Capture the cell that displays the provided text and extract its (x, y) central coordinate. 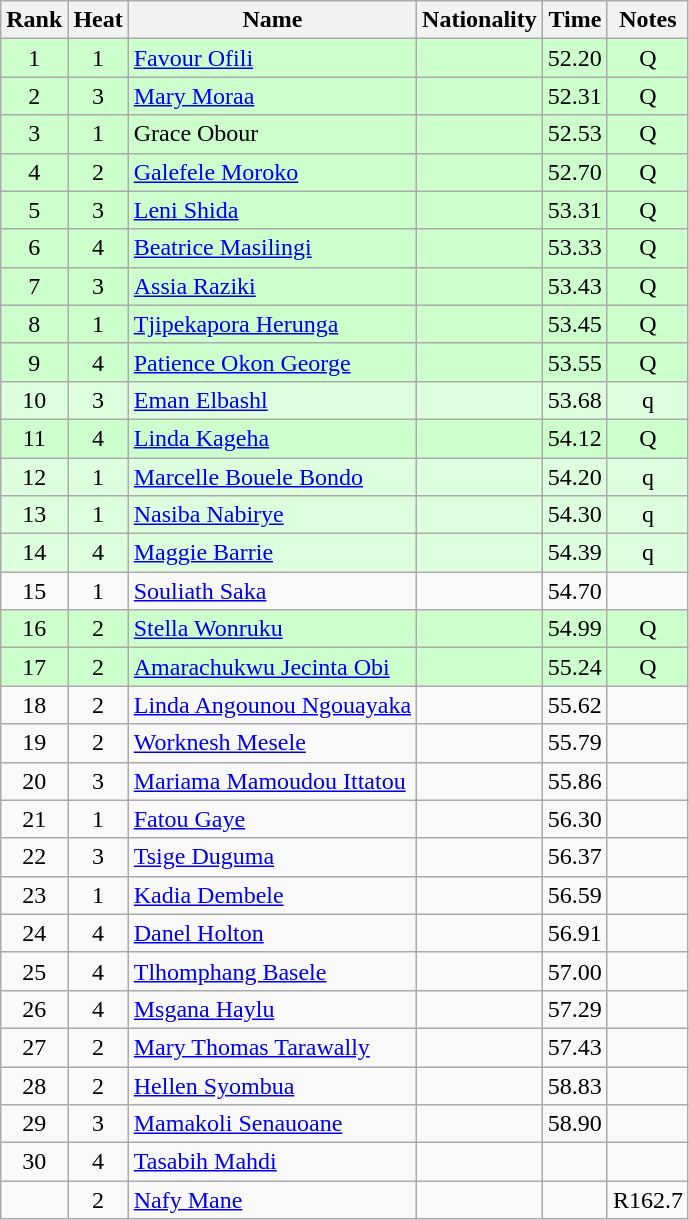
R162.7 (648, 1200)
Kadia Dembele (272, 895)
Tlhomphang Basele (272, 971)
Maggie Barrie (272, 553)
Mamakoli Senauoane (272, 1124)
Favour Ofili (272, 58)
9 (34, 362)
Eman Elbashl (272, 400)
53.68 (574, 400)
58.90 (574, 1124)
53.31 (574, 210)
30 (34, 1162)
54.20 (574, 477)
Notes (648, 20)
57.29 (574, 1009)
Rank (34, 20)
Souliath Saka (272, 591)
Stella Wonruku (272, 629)
Leni Shida (272, 210)
54.39 (574, 553)
56.30 (574, 819)
Tjipekapora Herunga (272, 324)
Nafy Mane (272, 1200)
Fatou Gaye (272, 819)
Assia Raziki (272, 286)
53.55 (574, 362)
57.43 (574, 1047)
23 (34, 895)
19 (34, 743)
56.91 (574, 933)
55.62 (574, 705)
55.24 (574, 667)
Mary Moraa (272, 96)
57.00 (574, 971)
56.59 (574, 895)
52.31 (574, 96)
Heat (98, 20)
Tasabih Mahdi (272, 1162)
15 (34, 591)
55.79 (574, 743)
53.45 (574, 324)
Mariama Mamoudou Ittatou (272, 781)
27 (34, 1047)
22 (34, 857)
Patience Okon George (272, 362)
Linda Angounou Ngouayaka (272, 705)
54.70 (574, 591)
18 (34, 705)
56.37 (574, 857)
11 (34, 438)
54.12 (574, 438)
7 (34, 286)
58.83 (574, 1085)
Grace Obour (272, 134)
Mary Thomas Tarawally (272, 1047)
Tsige Duguma (272, 857)
5 (34, 210)
Time (574, 20)
52.20 (574, 58)
Beatrice Masilingi (272, 248)
55.86 (574, 781)
10 (34, 400)
Galefele Moroko (272, 172)
17 (34, 667)
29 (34, 1124)
Nationality (480, 20)
52.53 (574, 134)
26 (34, 1009)
21 (34, 819)
53.33 (574, 248)
Hellen Syombua (272, 1085)
Linda Kageha (272, 438)
Msgana Haylu (272, 1009)
14 (34, 553)
Marcelle Bouele Bondo (272, 477)
13 (34, 515)
Name (272, 20)
16 (34, 629)
28 (34, 1085)
Danel Holton (272, 933)
Amarachukwu Jecinta Obi (272, 667)
52.70 (574, 172)
54.30 (574, 515)
12 (34, 477)
24 (34, 933)
54.99 (574, 629)
Worknesh Mesele (272, 743)
6 (34, 248)
20 (34, 781)
25 (34, 971)
53.43 (574, 286)
8 (34, 324)
Nasiba Nabirye (272, 515)
